Detect which cell encompasses the target text, then output its (X, Y) center coordinate. 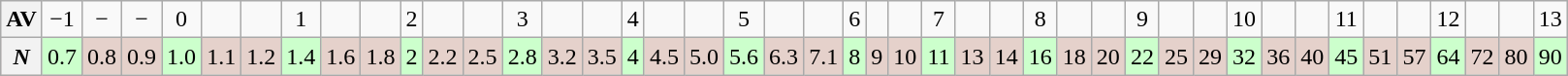
6 (855, 19)
3.5 (601, 57)
20 (1107, 57)
1 (301, 19)
29 (1210, 57)
14 (1007, 57)
0 (182, 19)
90 (1550, 57)
0.8 (101, 57)
−1 (62, 19)
7.1 (824, 57)
N (21, 57)
0.7 (62, 57)
1.1 (221, 57)
5.6 (745, 57)
2.5 (483, 57)
5 (745, 19)
0.9 (142, 57)
16 (1040, 57)
80 (1517, 57)
36 (1278, 57)
3.2 (562, 57)
12 (1449, 19)
22 (1142, 57)
51 (1381, 57)
40 (1313, 57)
4.5 (663, 57)
72 (1482, 57)
2.2 (442, 57)
AV (21, 19)
1.6 (341, 57)
1.8 (380, 57)
2.8 (522, 57)
1.0 (182, 57)
57 (1414, 57)
5.0 (704, 57)
6.3 (784, 57)
18 (1074, 57)
32 (1245, 57)
1.4 (301, 57)
45 (1346, 57)
3 (522, 19)
64 (1449, 57)
1.2 (262, 57)
7 (939, 19)
25 (1175, 57)
